Identify which cell holds the provided text, then report its [X, Y] central coordinate. 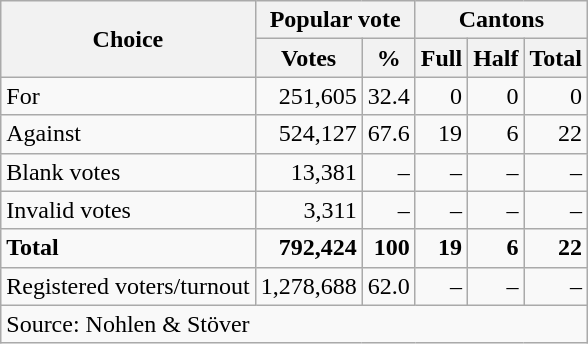
Full [441, 58]
792,424 [308, 248]
3,311 [308, 210]
62.0 [388, 286]
Choice [128, 39]
For [128, 96]
% [388, 58]
67.6 [388, 134]
13,381 [308, 172]
Half [496, 58]
Invalid votes [128, 210]
251,605 [308, 96]
Cantons [501, 20]
Popular vote [335, 20]
Source: Nohlen & Stöver [294, 324]
32.4 [388, 96]
Blank votes [128, 172]
Against [128, 134]
Votes [308, 58]
100 [388, 248]
Registered voters/turnout [128, 286]
524,127 [308, 134]
1,278,688 [308, 286]
